From the cell containing the given text, extract its center point as (X, Y) coordinate. 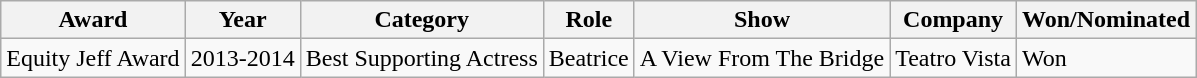
Best Supporting Actress (422, 58)
2013-2014 (242, 58)
Show (762, 20)
Company (954, 20)
Equity Jeff Award (93, 58)
Won (1106, 58)
Award (93, 20)
Beatrice (588, 58)
Teatro Vista (954, 58)
Won/Nominated (1106, 20)
Category (422, 20)
Role (588, 20)
Year (242, 20)
A View From The Bridge (762, 58)
